From the cell containing the given text, extract its center point as (x, y) coordinate. 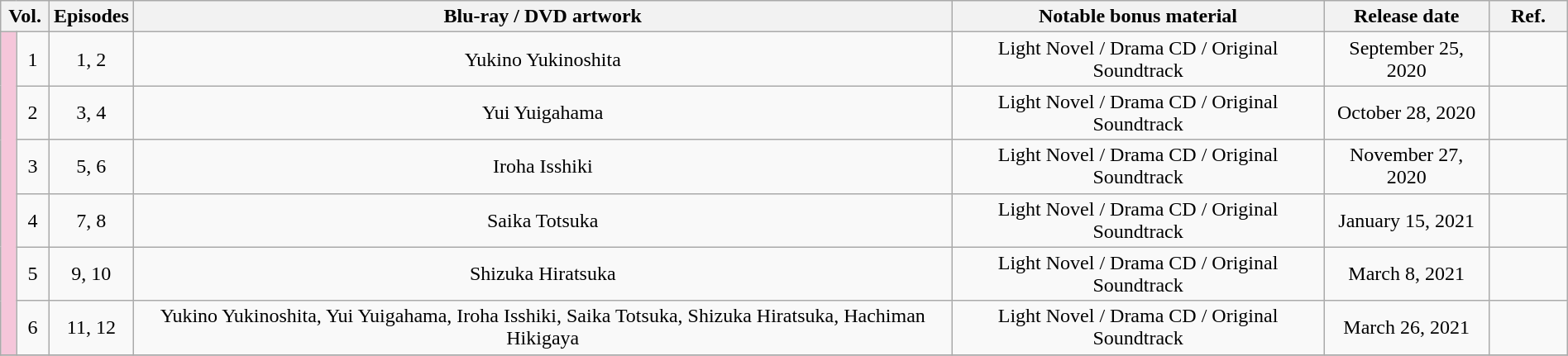
Vol. (25, 17)
9, 10 (91, 274)
Notable bonus material (1138, 17)
5 (33, 274)
October 28, 2020 (1407, 112)
7, 8 (91, 220)
March 26, 2021 (1407, 327)
March 8, 2021 (1407, 274)
Blu-ray / DVD artwork (543, 17)
3, 4 (91, 112)
January 15, 2021 (1407, 220)
Iroha Isshiki (543, 167)
3 (33, 167)
Yui Yuigahama (543, 112)
1 (33, 59)
Shizuka Hiratsuka (543, 274)
Saika Totsuka (543, 220)
Ref. (1528, 17)
1, 2 (91, 59)
Episodes (91, 17)
4 (33, 220)
2 (33, 112)
6 (33, 327)
5, 6 (91, 167)
Yukino Yukinoshita, Yui Yuigahama, Iroha Isshiki, Saika Totsuka, Shizuka Hiratsuka, Hachiman Hikigaya (543, 327)
11, 12 (91, 327)
Yukino Yukinoshita (543, 59)
Release date (1407, 17)
November 27, 2020 (1407, 167)
September 25, 2020 (1407, 59)
